Pinpoint the cell where the given text exists, returning its (X, Y) midpoint coordinate. 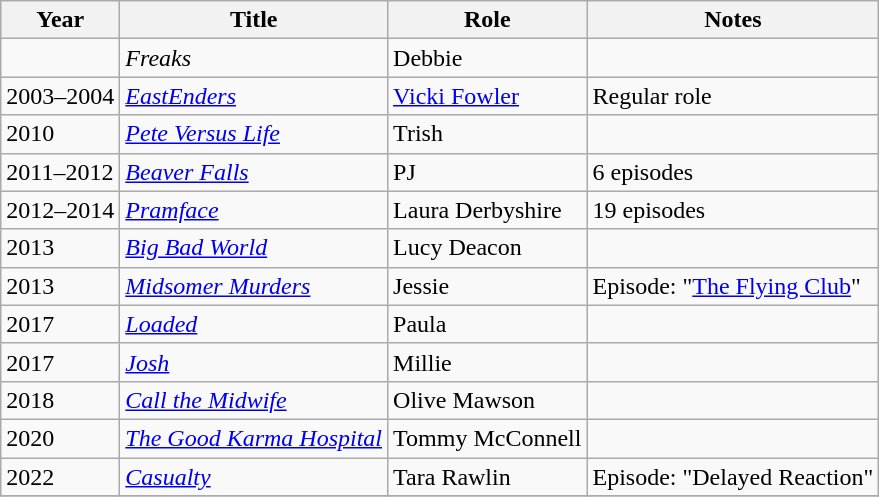
2010 (60, 134)
PJ (488, 172)
Trish (488, 134)
Millie (488, 362)
2018 (60, 400)
Call the Midwife (254, 400)
6 episodes (733, 172)
Olive Mawson (488, 400)
19 episodes (733, 210)
Freaks (254, 58)
Notes (733, 20)
Loaded (254, 324)
Debbie (488, 58)
2022 (60, 477)
2012–2014 (60, 210)
Casualty (254, 477)
Big Bad World (254, 248)
Josh (254, 362)
Role (488, 20)
Beaver Falls (254, 172)
Lucy Deacon (488, 248)
Midsomer Murders (254, 286)
2020 (60, 438)
2011–2012 (60, 172)
Pramface (254, 210)
The Good Karma Hospital (254, 438)
Jessie (488, 286)
Paula (488, 324)
Episode: "Delayed Reaction" (733, 477)
Tara Rawlin (488, 477)
Tommy McConnell (488, 438)
EastEnders (254, 96)
Title (254, 20)
2003–2004 (60, 96)
Vicki Fowler (488, 96)
Episode: "The Flying Club" (733, 286)
Pete Versus Life (254, 134)
Laura Derbyshire (488, 210)
Regular role (733, 96)
Year (60, 20)
